Scan for the cell matching the given text and deliver its (X, Y) coordinate at center. 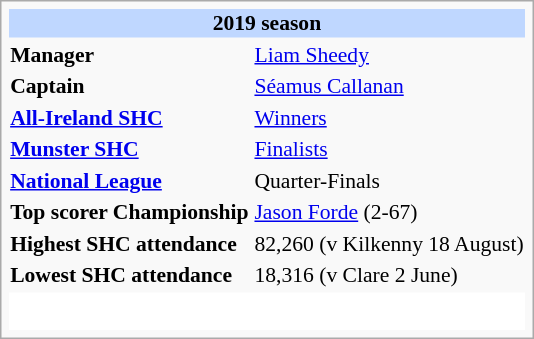
Manager (130, 54)
Finalists (389, 149)
Highest SHC attendance (130, 243)
2019 season (268, 23)
All-Ireland SHC (130, 117)
Winners (389, 117)
Munster SHC (130, 149)
Captain (130, 86)
Top scorer Championship (130, 212)
National League (130, 180)
Séamus Callanan (389, 86)
Lowest SHC attendance (130, 275)
18,316 (v Clare 2 June) (389, 275)
Jason Forde (2-67) (389, 212)
Liam Sheedy (389, 54)
Quarter-Finals (389, 180)
82,260 (v Kilkenny 18 August) (389, 243)
